Find where the given text appears and provide that cell's center as [X, Y] coordinate. 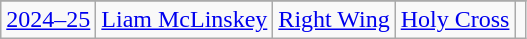
Holy Cross [455, 20]
2024–25 [48, 20]
Liam McLinskey [184, 20]
Right Wing [334, 20]
